Find where the given text appears and provide that cell's center as (x, y) coordinate. 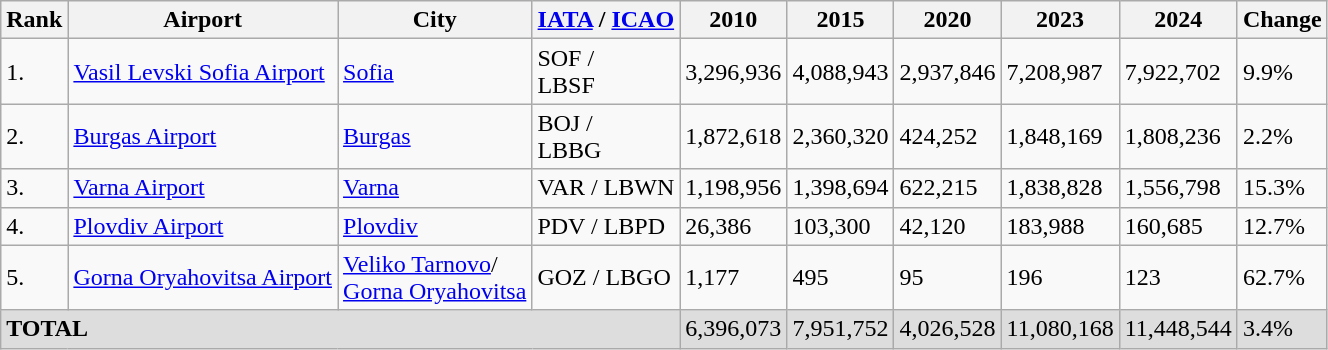
424,252 (948, 136)
11,448,544 (1178, 329)
1,177 (734, 278)
26,386 (734, 226)
2. (34, 136)
160,685 (1178, 226)
2020 (948, 20)
1,848,169 (1060, 136)
11,080,168 (1060, 329)
4. (34, 226)
3,296,936 (734, 72)
2.2% (1282, 136)
2015 (840, 20)
VAR / LBWN (606, 188)
2,937,846 (948, 72)
BOJ /LBBG (606, 136)
1,838,828 (1060, 188)
1. (34, 72)
2023 (1060, 20)
495 (840, 278)
15.3% (1282, 188)
Veliko Tarnovo/Gorna Oryahovitsa (435, 278)
City (435, 20)
3.4% (1282, 329)
1,398,694 (840, 188)
62.7% (1282, 278)
2010 (734, 20)
2024 (1178, 20)
103,300 (840, 226)
Plovdiv (435, 226)
IATA / ICAO (606, 20)
12.7% (1282, 226)
196 (1060, 278)
Plovdiv Airport (203, 226)
3. (34, 188)
2,360,320 (840, 136)
Burgas (435, 136)
Gorna Oryahovitsa Airport (203, 278)
42,120 (948, 226)
9.9% (1282, 72)
95 (948, 278)
1,198,956 (734, 188)
4,088,943 (840, 72)
1,556,798 (1178, 188)
PDV / LBPD (606, 226)
Varna Airport (203, 188)
Airport (203, 20)
1,808,236 (1178, 136)
Rank (34, 20)
Vasil Levski Sofia Airport (203, 72)
1,872,618 (734, 136)
7,208,987 (1060, 72)
6,396,073 (734, 329)
622,215 (948, 188)
7,951,752 (840, 329)
TOTAL (340, 329)
7,922,702 (1178, 72)
GOZ / LBGO (606, 278)
Burgas Airport (203, 136)
Varna (435, 188)
123 (1178, 278)
4,026,528 (948, 329)
Change (1282, 20)
Sofia (435, 72)
5. (34, 278)
183,988 (1060, 226)
SOF /LBSF (606, 72)
